Find where the given text appears and provide that cell's center as (x, y) coordinate. 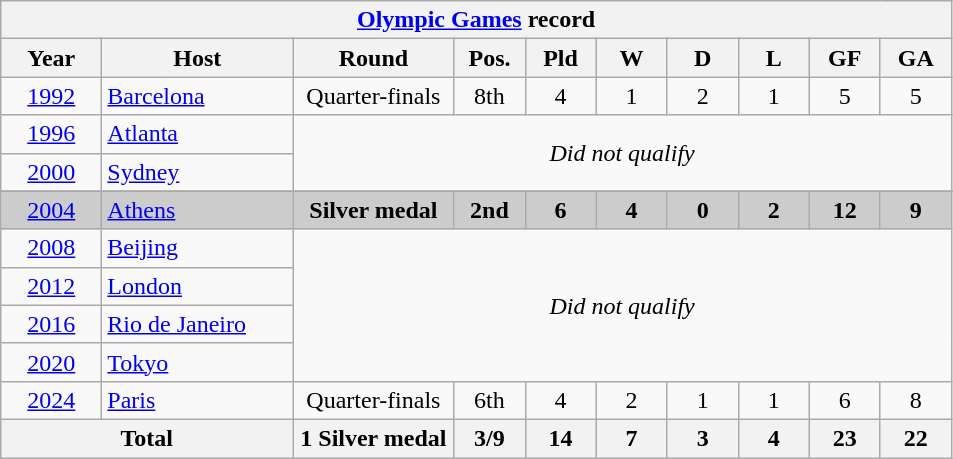
Round (374, 58)
GF (844, 58)
Total (147, 438)
Pos. (490, 58)
2008 (52, 248)
2000 (52, 172)
Beijing (198, 248)
Sydney (198, 172)
1 Silver medal (374, 438)
Host (198, 58)
London (198, 286)
2016 (52, 324)
9 (916, 210)
Pld (560, 58)
Paris (198, 400)
Silver medal (374, 210)
Barcelona (198, 96)
2020 (52, 362)
3 (702, 438)
1996 (52, 134)
D (702, 58)
2012 (52, 286)
12 (844, 210)
8 (916, 400)
23 (844, 438)
Tokyo (198, 362)
W (632, 58)
22 (916, 438)
14 (560, 438)
2004 (52, 210)
2024 (52, 400)
2nd (490, 210)
GA (916, 58)
Athens (198, 210)
7 (632, 438)
3/9 (490, 438)
6th (490, 400)
8th (490, 96)
Year (52, 58)
L (774, 58)
1992 (52, 96)
Olympic Games record (476, 20)
0 (702, 210)
Rio de Janeiro (198, 324)
Atlanta (198, 134)
